Scan for the cell matching the given text and deliver its [X, Y] coordinate at center. 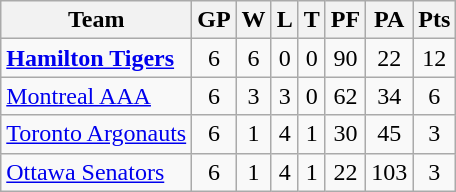
12 [434, 58]
Team [96, 20]
GP [214, 20]
Hamilton Tigers [96, 58]
34 [390, 96]
45 [390, 134]
W [254, 20]
Pts [434, 20]
90 [345, 58]
103 [390, 172]
Ottawa Senators [96, 172]
30 [345, 134]
Montreal AAA [96, 96]
Toronto Argonauts [96, 134]
PA [390, 20]
L [284, 20]
T [312, 20]
62 [345, 96]
PF [345, 20]
